Locate the cell with the specified text and output its [X, Y] center coordinate. 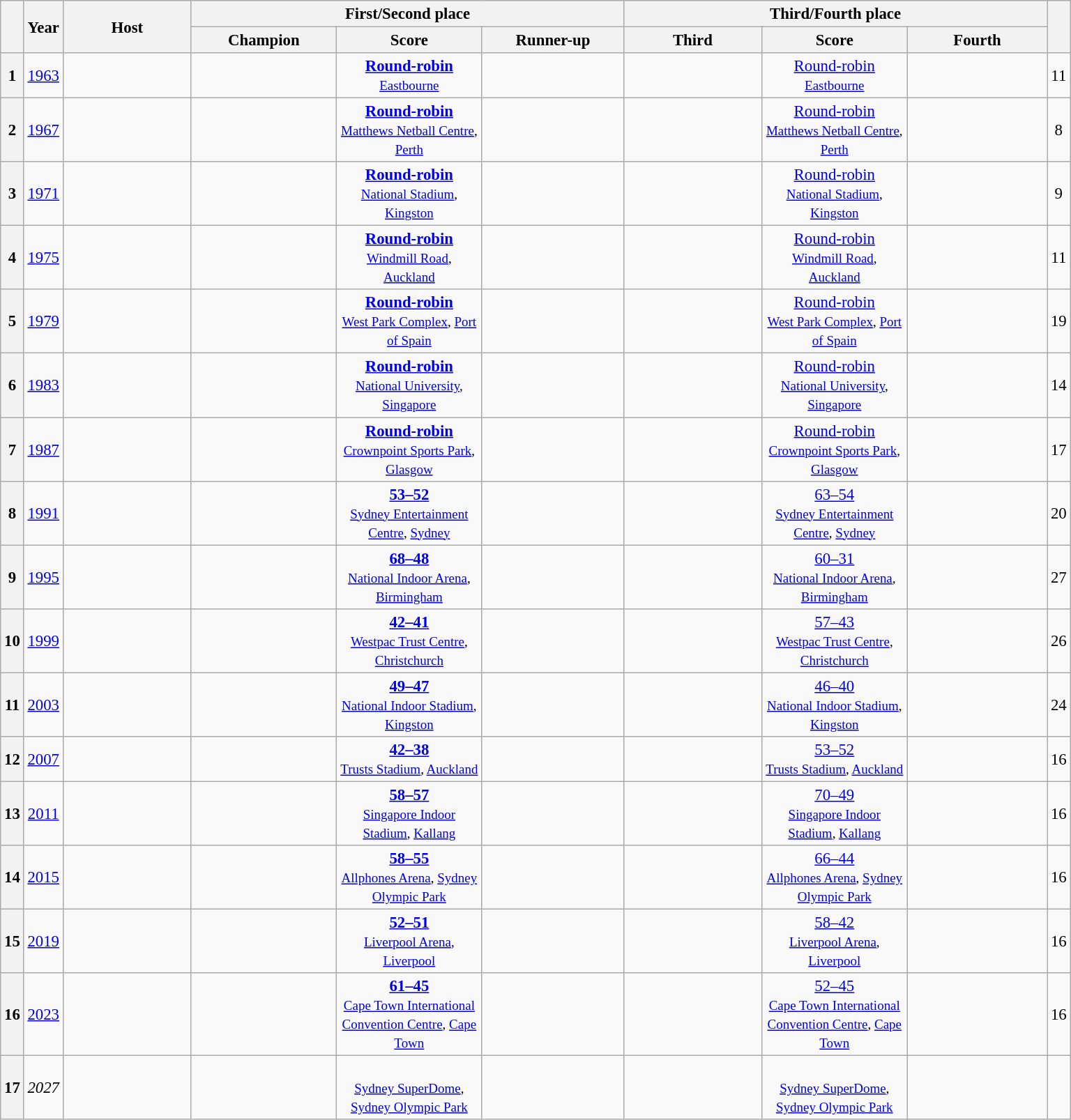
42–38Trusts Stadium, Auckland [409, 760]
58–42Liverpool Arena, Liverpool [834, 941]
4 [13, 258]
52–45Cape Town International Convention Centre, Cape Town [834, 1015]
1995 [43, 577]
2015 [43, 877]
6 [13, 385]
15 [13, 941]
57–43Westpac Trust Centre, Christchurch [834, 640]
Third [693, 40]
2019 [43, 941]
68–48National Indoor Arena, Birmingham [409, 577]
53–52Sydney Entertainment Centre, Sydney [409, 513]
2 [13, 130]
61–45Cape Town International Convention Centre, Cape Town [409, 1015]
27 [1058, 577]
Champion [264, 40]
58–55Allphones Arena, Sydney Olympic Park [409, 877]
12 [13, 760]
Fourth [977, 40]
26 [1058, 640]
1 [13, 75]
1991 [43, 513]
1967 [43, 130]
70–49Singapore Indoor Stadium, Kallang [834, 813]
1979 [43, 322]
First/Second place [407, 14]
13 [13, 813]
Third/Fourth place [835, 14]
1987 [43, 450]
1983 [43, 385]
1975 [43, 258]
66–44Allphones Arena, Sydney Olympic Park [834, 877]
5 [13, 322]
60–31National Indoor Arena, Birmingham [834, 577]
49–47National Indoor Stadium, Kingston [409, 705]
2007 [43, 760]
2003 [43, 705]
42–41Westpac Trust Centre, Christchurch [409, 640]
2011 [43, 813]
2027 [43, 1088]
20 [1058, 513]
46–40National Indoor Stadium, Kingston [834, 705]
Runner-up [552, 40]
24 [1058, 705]
7 [13, 450]
19 [1058, 322]
53–52Trusts Stadium, Auckland [834, 760]
52–51Liverpool Arena, Liverpool [409, 941]
Year [43, 26]
2023 [43, 1015]
10 [13, 640]
1999 [43, 640]
1971 [43, 194]
63–54Sydney Entertainment Centre, Sydney [834, 513]
58–57Singapore Indoor Stadium, Kallang [409, 813]
Host [127, 26]
3 [13, 194]
1963 [43, 75]
